Search for the cell housing the specified text and yield its (x, y) center coordinate. 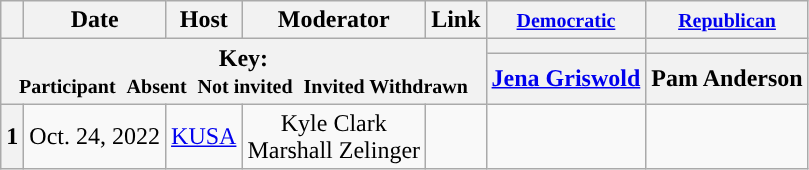
Link (456, 20)
Pam Anderson (727, 78)
KUSA (204, 136)
Key: Participant Absent Not invited Invited Withdrawn (244, 72)
Host (204, 20)
Jena Griswold (566, 78)
Oct. 24, 2022 (95, 136)
Democratic (566, 20)
Moderator (334, 20)
Date (95, 20)
Kyle ClarkMarshall Zelinger (334, 136)
Republican (727, 20)
1 (12, 136)
